Return [x, y] of the center of cell containing provided text 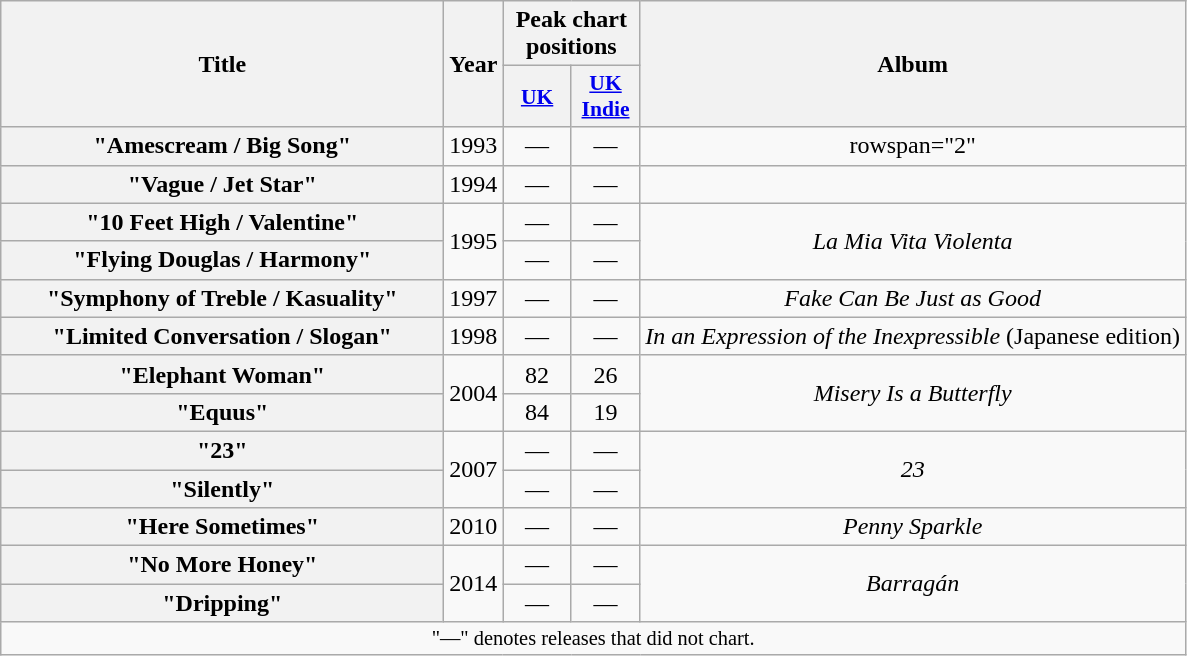
Barragán [913, 584]
"Here Sometimes" [222, 527]
2007 [474, 469]
84 [537, 412]
"Flying Douglas / Harmony" [222, 260]
Penny Sparkle [913, 527]
2004 [474, 393]
1994 [474, 184]
La Mia Vita Violenta [913, 241]
82 [537, 374]
Title [222, 64]
2010 [474, 527]
23 [913, 469]
In an Expression of the Inexpressible (Japanese edition) [913, 336]
"Silently" [222, 489]
19 [605, 412]
"Elephant Woman" [222, 374]
"Amescream / Big Song" [222, 146]
"No More Honey" [222, 565]
"Equus" [222, 412]
Fake Can Be Just as Good [913, 298]
Peak chart positions [572, 34]
1993 [474, 146]
Misery Is a Butterfly [913, 393]
UK [537, 96]
Album [913, 64]
Year [474, 64]
"—" denotes releases that did not chart. [594, 639]
"10 Feet High / Valentine" [222, 222]
UKIndie [605, 96]
1995 [474, 241]
1998 [474, 336]
"Dripping" [222, 603]
2014 [474, 584]
1997 [474, 298]
26 [605, 374]
"23" [222, 450]
"Vague / Jet Star" [222, 184]
"Symphony of Treble / Kasuality" [222, 298]
"Limited Conversation / Slogan" [222, 336]
rowspan="2" [913, 146]
